From the cell containing the given text, extract its center point as (x, y) coordinate. 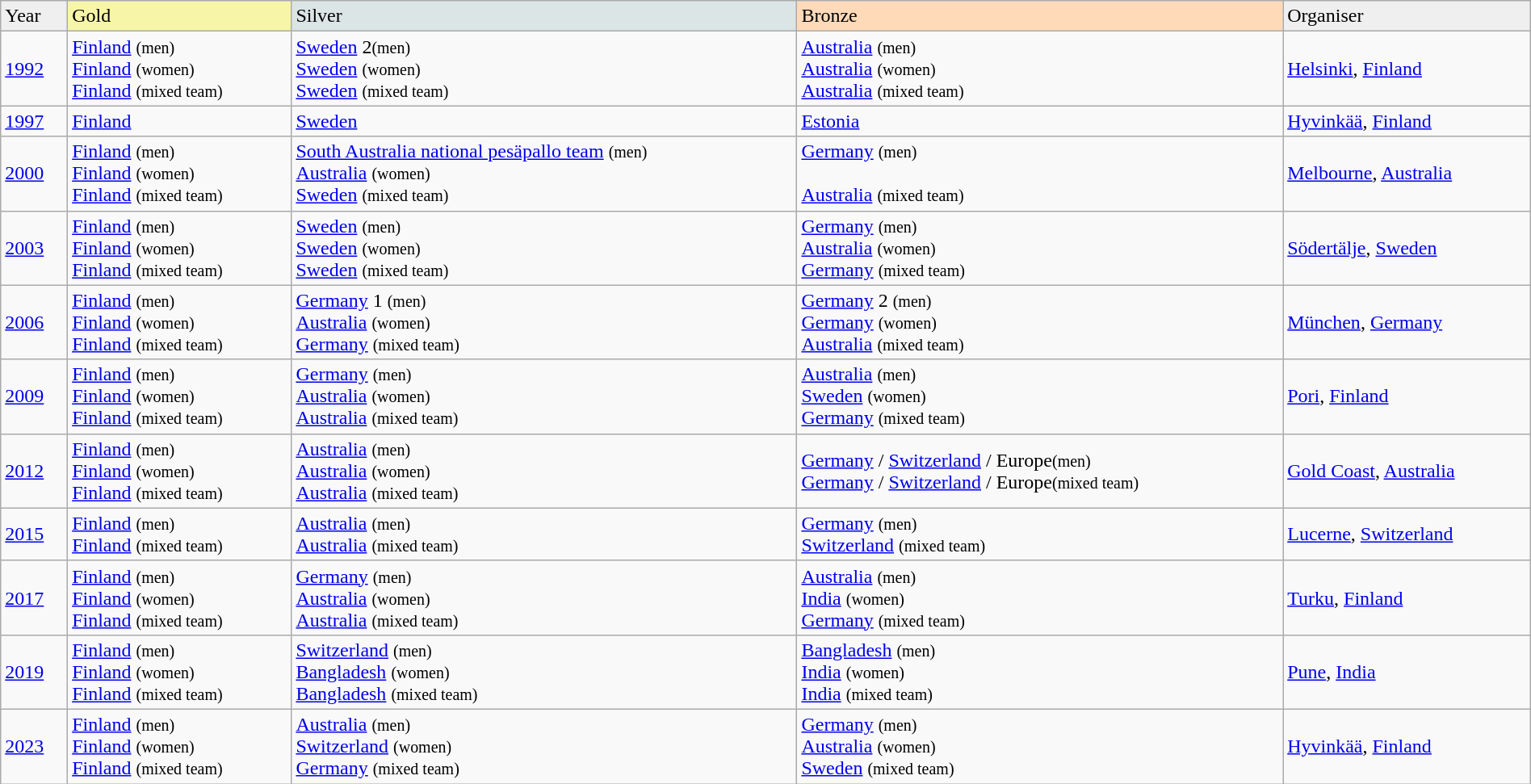
2012 (34, 471)
Australia (men) Australia (mixed team) (544, 535)
Södertälje, Sweden (1407, 248)
Pune, India (1407, 672)
Germany 2 (men) Germany (women) Australia (mixed team) (1040, 322)
Pori, Finland (1407, 396)
Gold Coast, Australia (1407, 471)
Finland (179, 121)
Melbourne, Australia (1407, 174)
Lucerne, Switzerland (1407, 535)
Year (34, 16)
Australia (men) Switzerland (women) Germany (mixed team) (544, 746)
1997 (34, 121)
Gold (179, 16)
Germany (men) Australia (women) Sweden (mixed team) (1040, 746)
München, Germany (1407, 322)
Germany / Switzerland / Europe(men) Germany / Switzerland / Europe(mixed team) (1040, 471)
2017 (34, 597)
1992 (34, 69)
Turku, Finland (1407, 597)
Australia (men) Sweden (women) Germany (mixed team) (1040, 396)
Germany (men) Australia (mixed team) (1040, 174)
Sweden (men) Sweden (women) Sweden (mixed team) (544, 248)
Bronze (1040, 16)
Helsinki, Finland (1407, 69)
Estonia (1040, 121)
Sweden (544, 121)
2006 (34, 322)
2015 (34, 535)
Silver (544, 16)
Switzerland (men) Bangladesh (women) Bangladesh (mixed team) (544, 672)
Bangladesh (men) India (women) India (mixed team) (1040, 672)
Germany (men) Australia (women) Germany (mixed team) (1040, 248)
Finland (men) Finland (mixed team) (179, 535)
2019 (34, 672)
2023 (34, 746)
Germany 1 (men) Australia (women) Germany (mixed team) (544, 322)
Sweden 2(men) Sweden (women) Sweden (mixed team) (544, 69)
Germany (men) Switzerland (mixed team) (1040, 535)
Organiser (1407, 16)
Australia (men) India (women) Germany (mixed team) (1040, 597)
2009 (34, 396)
2003 (34, 248)
2000 (34, 174)
South Australia national pesäpallo team (men) Australia (women) Sweden (mixed team) (544, 174)
